Return [x, y] of the center of cell containing provided text 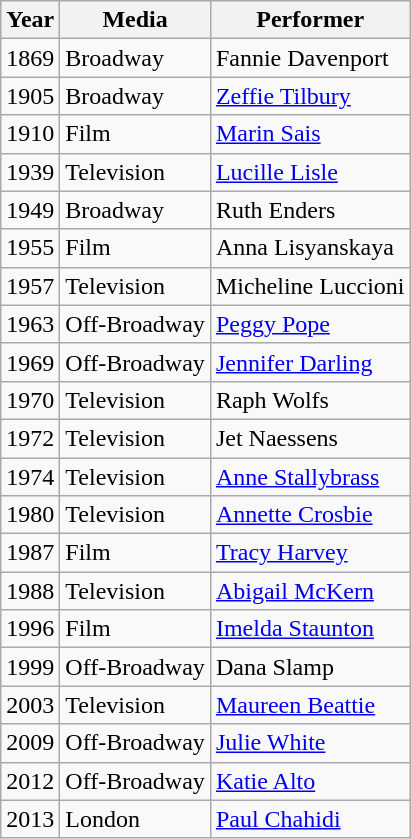
London [136, 819]
2013 [30, 819]
1970 [30, 400]
Katie Alto [310, 781]
Micheline Luccioni [310, 286]
Lucille Lisle [310, 172]
1999 [30, 667]
Anne Stallybrass [310, 477]
1955 [30, 248]
Imelda Staunton [310, 629]
Jennifer Darling [310, 362]
Fannie Davenport [310, 58]
1949 [30, 210]
2009 [30, 743]
Maureen Beattie [310, 705]
Julie White [310, 743]
2003 [30, 705]
Jet Naessens [310, 438]
1980 [30, 515]
Paul Chahidi [310, 819]
Year [30, 20]
Zeffie Tilbury [310, 96]
1957 [30, 286]
1988 [30, 591]
1996 [30, 629]
1963 [30, 324]
Abigail McKern [310, 591]
1969 [30, 362]
1987 [30, 553]
Dana Slamp [310, 667]
1905 [30, 96]
Anna Lisyanskaya [310, 248]
1974 [30, 477]
Raph Wolfs [310, 400]
Media [136, 20]
1910 [30, 134]
Marin Sais [310, 134]
Tracy Harvey [310, 553]
1939 [30, 172]
Performer [310, 20]
2012 [30, 781]
1972 [30, 438]
Annette Crosbie [310, 515]
1869 [30, 58]
Ruth Enders [310, 210]
Peggy Pope [310, 324]
